Output the (x, y) coordinate of the center of the cell containing the given text.  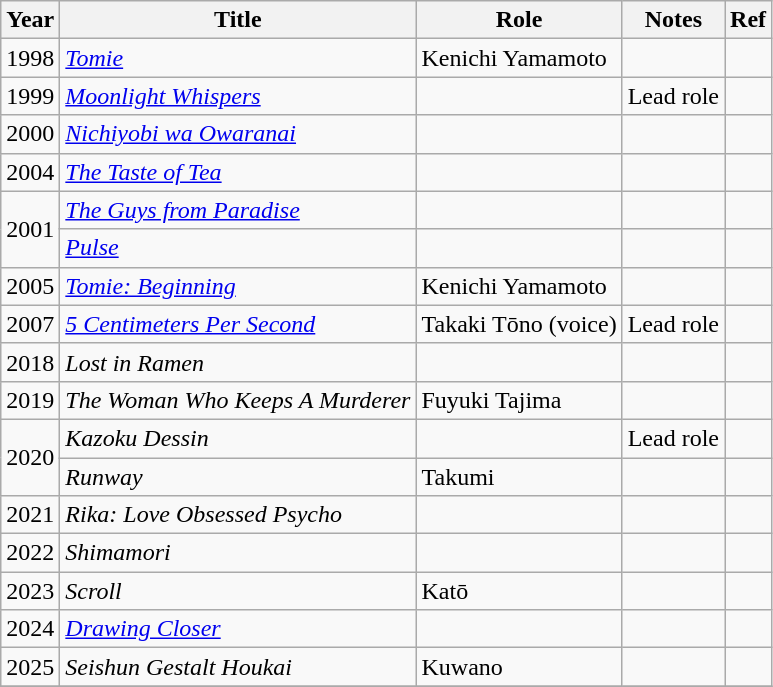
Moonlight Whispers (238, 96)
2005 (30, 286)
Fuyuki Tajima (519, 400)
Rika: Love Obsessed Psycho (238, 515)
Year (30, 20)
Lost in Ramen (238, 362)
Shimamori (238, 553)
Seishun Gestalt Houkai (238, 667)
2024 (30, 629)
2025 (30, 667)
Takumi (519, 477)
2019 (30, 400)
Notes (673, 20)
Kuwano (519, 667)
2021 (30, 515)
Takaki Tōno (voice) (519, 324)
2020 (30, 457)
1998 (30, 58)
Title (238, 20)
The Woman Who Keeps A Murderer (238, 400)
2001 (30, 229)
Scroll (238, 591)
5 Centimeters Per Second (238, 324)
2007 (30, 324)
2022 (30, 553)
Runway (238, 477)
2004 (30, 172)
Kazoku Dessin (238, 438)
2018 (30, 362)
Nichiyobi wa Owaranai (238, 134)
2023 (30, 591)
Tomie (238, 58)
The Taste of Tea (238, 172)
Drawing Closer (238, 629)
Tomie: Beginning (238, 286)
1999 (30, 96)
Katō (519, 591)
Pulse (238, 248)
2000 (30, 134)
Role (519, 20)
Ref (748, 20)
The Guys from Paradise (238, 210)
